Extract the [X, Y] coordinate from the center of the cell holding the provided text.  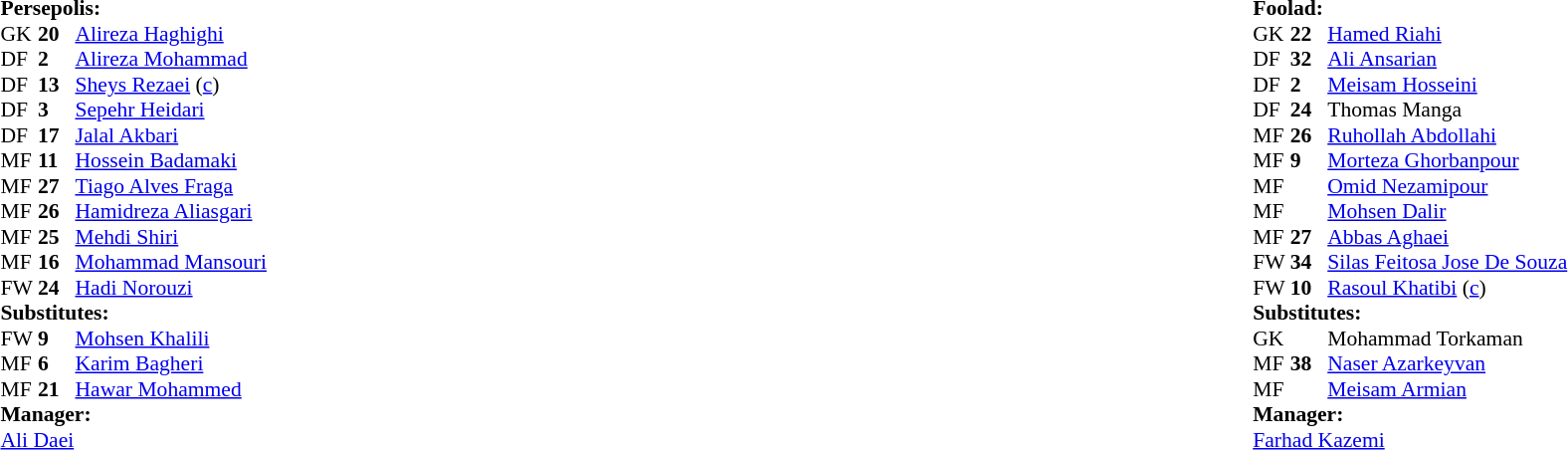
Meisam Hosseini [1447, 85]
Hawar Mohammed [171, 389]
Hossein Badamaki [171, 160]
Silas Feitosa Jose De Souza [1447, 262]
Omid Nezamipour [1447, 186]
Rasoul Khatibi (c) [1447, 288]
6 [57, 363]
Naser Azarkeyvan [1447, 363]
11 [57, 160]
38 [1309, 363]
21 [57, 389]
Ali Ansarian [1447, 59]
34 [1309, 262]
Tiago Alves Fraga [171, 186]
Meisam Armian [1447, 389]
20 [57, 34]
Ruhollah Abdollahi [1447, 135]
Alireza Haghighi [171, 34]
13 [57, 85]
10 [1309, 288]
Thomas Manga [1447, 111]
Jalal Akbari [171, 135]
Abbas Aghaei [1447, 237]
17 [57, 135]
Hadi Norouzi [171, 288]
Alireza Mohammad [171, 59]
Hamidreza Aliasgari [171, 212]
Mohammad Mansouri [171, 262]
32 [1309, 59]
Mehdi Shiri [171, 237]
16 [57, 262]
Sepehr Heidari [171, 111]
Karim Bagheri [171, 363]
Mohsen Dalir [1447, 212]
Mohsen Khalili [171, 338]
25 [57, 237]
Mohammad Torkaman [1447, 338]
Sheys Rezaei (c) [171, 85]
Hamed Riahi [1447, 34]
22 [1309, 34]
3 [57, 111]
Morteza Ghorbanpour [1447, 160]
